Extract the (X, Y) coordinate from the center of the cell holding the provided text.  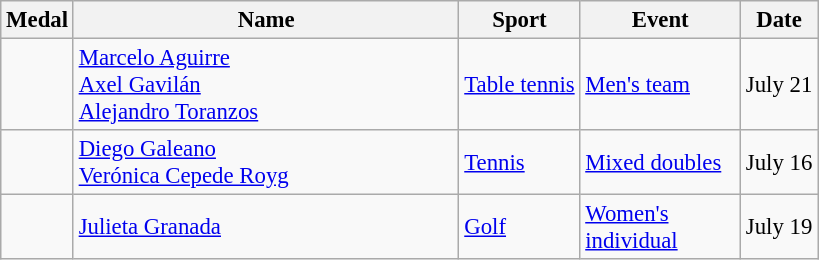
Women's individual (660, 228)
July 21 (780, 85)
Table tennis (520, 85)
Men's team (660, 85)
July 19 (780, 228)
Name (266, 20)
Sport (520, 20)
Event (660, 20)
Tennis (520, 162)
Julieta Granada (266, 228)
July 16 (780, 162)
Diego GaleanoVerónica Cepede Royg (266, 162)
Golf (520, 228)
Date (780, 20)
Mixed doubles (660, 162)
Medal (38, 20)
Marcelo AguirreAxel GavilánAlejandro Toranzos (266, 85)
